Return [X, Y] of the center of cell containing provided text 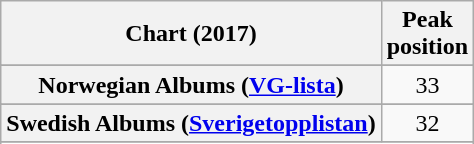
Norwegian Albums (VG-lista) [191, 85]
Peakposition [427, 34]
33 [427, 85]
32 [427, 123]
Chart (2017) [191, 34]
Swedish Albums (Sverigetopplistan) [191, 123]
